Locate the cell with the specified text and output its [X, Y] center coordinate. 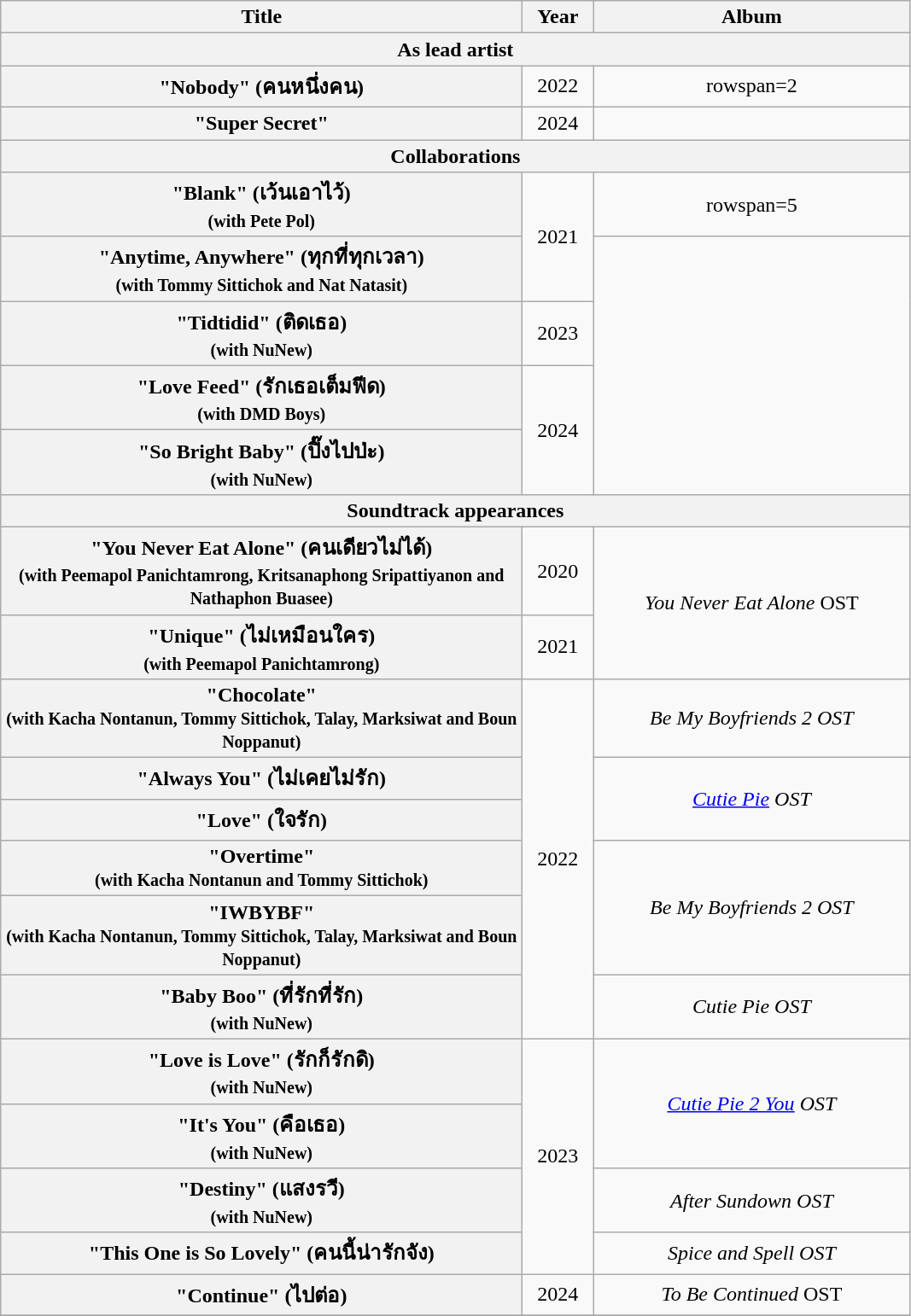
Soundtrack appearances [456, 510]
"This One is So Lovely" (คนนี้น่ารักจัง) [261, 1253]
"Continue" (ไปต่อ) [261, 1296]
"Love is Love" (รักก็รักดิ)(with NuNew) [261, 1071]
"IWBYBF"(with Kacha Nontanun, Tommy Sittichok, Talay, Marksiwat and Boun Noppanut) [261, 935]
As lead artist [456, 49]
"So Bright Baby" (ปิ๊งไปป่ะ)(with NuNew) [261, 463]
After Sundown OST [751, 1201]
"Anytime, Anywhere" (ทุกที่ทุกเวลา)(with Tommy Sittichok and Nat Natasit) [261, 269]
Spice and Spell OST [751, 1253]
"Super Secret" [261, 123]
To Be Continued OST [751, 1296]
Year [558, 17]
You Never Eat Alone OST [751, 603]
"Blank" (เว้นเอาไว้)(with Pete Pol) [261, 205]
"Tidtidid" (ติดเธอ)(with NuNew) [261, 334]
"Baby Boo" (ที่รักที่รัก)(with NuNew) [261, 1007]
2020 [558, 570]
rowspan=5 [751, 205]
Collaborations [456, 156]
"Chocolate"(with Kacha Nontanun, Tommy Sittichok, Talay, Marksiwat and Boun Noppanut) [261, 719]
rowspan=2 [751, 87]
"Destiny" (แสงรวี)(with NuNew) [261, 1201]
"It's You" (คือเธอ)(with NuNew) [261, 1136]
Cutie Pie 2 You OST [751, 1103]
"You Never Eat Alone" (คนเดียวไม่ได้)(with Peemapol Panichtamrong, Kritsanaphong Sripattiyanon and Nathaphon Buasee) [261, 570]
"Unique" (ไม่เหมือนใคร)(with Peemapol Panichtamrong) [261, 647]
"Always You" (ไม่เคยไม่รัก) [261, 778]
Album [751, 17]
"Love" (ใจรัก) [261, 819]
"Love Feed" (รักเธอเต็มฟีด)(with DMD Boys) [261, 398]
"Overtime"(with Kacha Nontanun and Tommy Sittichok) [261, 869]
"Nobody" (คนหนึ่งคน) [261, 87]
Title [261, 17]
